Pinpoint the cell where the given text exists, returning its [x, y] midpoint coordinate. 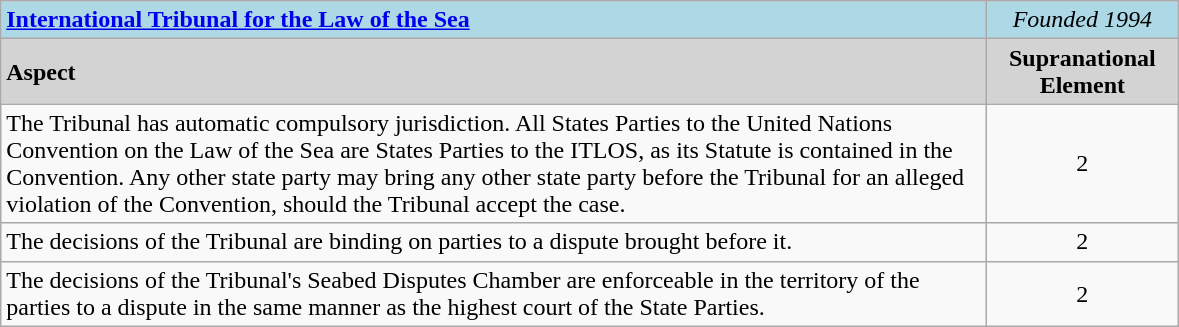
International Tribunal for the Law of the Sea [494, 20]
Aspect [494, 72]
The decisions of the Tribunal are binding on parties to a dispute brought before it. [494, 242]
Founded 1994 [1082, 20]
Supranational Element [1082, 72]
